Search for the cell housing the specified text and yield its (X, Y) center coordinate. 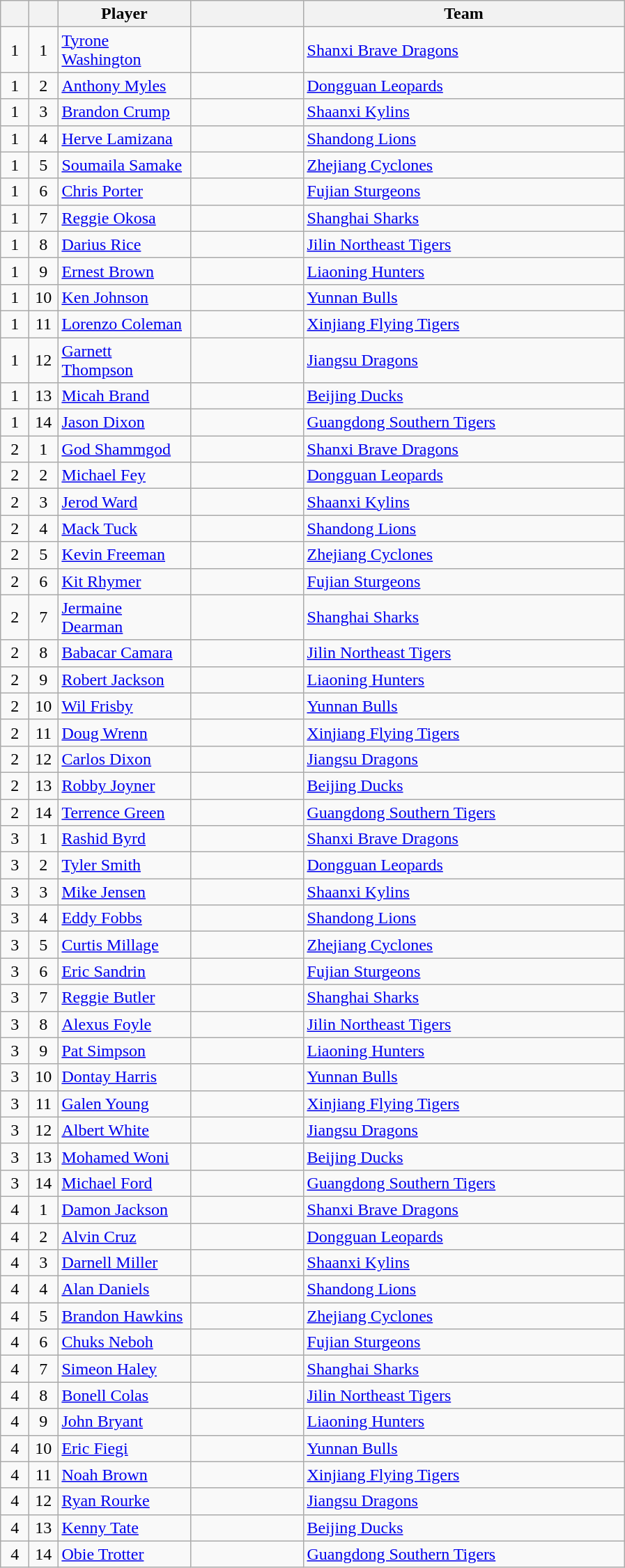
Kit Rhymer (124, 581)
Darnell Miller (124, 1263)
Brandon Crump (124, 112)
Brandon Hawkins (124, 1316)
Jermaine Dearman (124, 617)
Kevin Freeman (124, 555)
Herve Lamizana (124, 139)
God Shammgod (124, 449)
Chuks Neboh (124, 1342)
Obie Trotter (124, 1554)
Jason Dixon (124, 423)
Mohamed Woni (124, 1157)
Ken Johnson (124, 297)
John Bryant (124, 1422)
Reggie Butler (124, 998)
Robby Joyner (124, 785)
Player (124, 14)
Pat Simpson (124, 1051)
Anthony Myles (124, 86)
Bonell Colas (124, 1395)
Lorenzo Coleman (124, 324)
Alan Daniels (124, 1289)
Ernest Brown (124, 271)
Jerod Ward (124, 502)
Darius Rice (124, 244)
Ryan Rourke (124, 1501)
Damon Jackson (124, 1209)
Robert Jackson (124, 680)
Dontay Harris (124, 1077)
Doug Wrenn (124, 732)
Curtis Millage (124, 945)
Soumaila Samake (124, 165)
Noah Brown (124, 1475)
Mike Jensen (124, 892)
Wil Frisby (124, 706)
Simeon Haley (124, 1369)
Alvin Cruz (124, 1236)
Tyler Smith (124, 865)
Eric Sandrin (124, 971)
Mack Tuck (124, 528)
Tyrone Washington (124, 50)
Babacar Camara (124, 653)
Micah Brand (124, 396)
Galen Young (124, 1104)
Reggie Okosa (124, 218)
Rashid Byrd (124, 839)
Garnett Thompson (124, 359)
Terrence Green (124, 813)
Eric Fiegi (124, 1448)
Eddy Fobbs (124, 918)
Carlos Dixon (124, 759)
Team (464, 14)
Alexus Foyle (124, 1024)
Michael Ford (124, 1183)
Chris Porter (124, 191)
Kenny Tate (124, 1528)
Albert White (124, 1130)
Michael Fey (124, 476)
